Search for the cell housing the specified text and yield its [x, y] center coordinate. 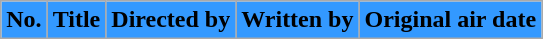
Title [76, 20]
Original air date [450, 20]
No. [24, 20]
Written by [298, 20]
Directed by [171, 20]
